Identify which cell holds the provided text, then report its [X, Y] central coordinate. 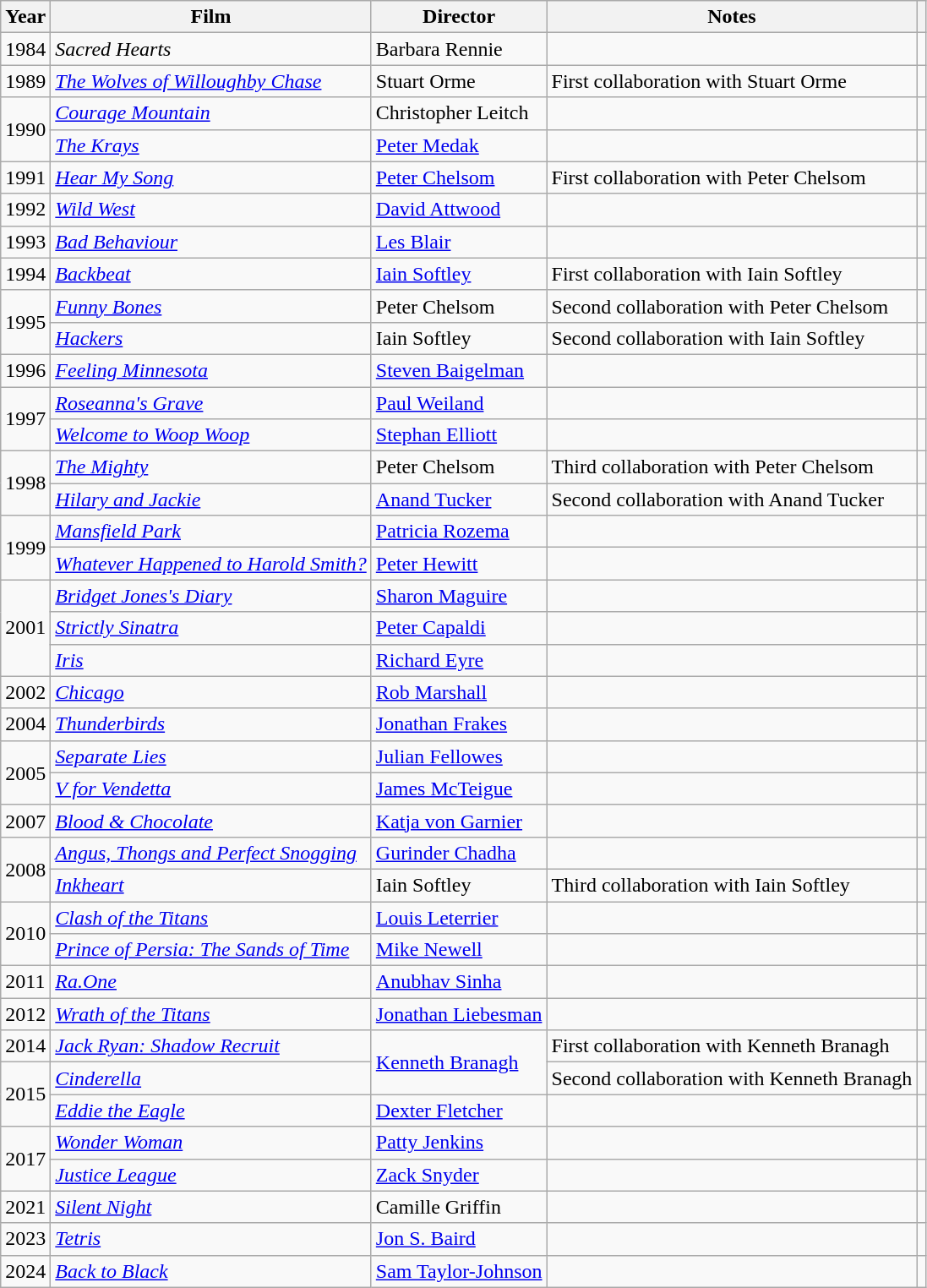
1989 [25, 81]
Third collaboration with Peter Chelsom [732, 467]
Eddie the Eagle [211, 1111]
1991 [25, 177]
Wrath of the Titans [211, 1014]
2011 [25, 982]
2008 [25, 869]
2014 [25, 1046]
Clash of the Titans [211, 917]
Rob Marshall [459, 692]
Julian Fellowes [459, 756]
1998 [25, 483]
Stephan Elliott [459, 435]
Hackers [211, 338]
Bad Behaviour [211, 242]
First collaboration with Stuart Orme [732, 81]
Anubhav Sinha [459, 982]
Inkheart [211, 885]
Strictly Sinatra [211, 628]
Patricia Rozema [459, 532]
1995 [25, 322]
2017 [25, 1159]
First collaboration with Kenneth Branagh [732, 1046]
Second collaboration with Peter Chelsom [732, 306]
Cinderella [211, 1078]
Jonathan Liebesman [459, 1014]
Christopher Leitch [459, 113]
Justice League [211, 1175]
Kenneth Branagh [459, 1062]
Second collaboration with Kenneth Branagh [732, 1078]
Jonathan Frakes [459, 724]
Steven Baigelman [459, 370]
Louis Leterrier [459, 917]
Les Blair [459, 242]
Stuart Orme [459, 81]
Separate Lies [211, 756]
Camille Griffin [459, 1207]
Wonder Woman [211, 1143]
David Attwood [459, 210]
Tetris [211, 1239]
1993 [25, 242]
Peter Hewitt [459, 564]
Jon S. Baird [459, 1239]
2021 [25, 1207]
Sacred Hearts [211, 49]
The Krays [211, 145]
Peter Medak [459, 145]
Barbara Rennie [459, 49]
Director [459, 17]
Feeling Minnesota [211, 370]
Roseanna's Grave [211, 403]
2004 [25, 724]
Year [25, 17]
Second collaboration with Iain Softley [732, 338]
Thunderbirds [211, 724]
The Wolves of Willoughby Chase [211, 81]
Wild West [211, 210]
Mansfield Park [211, 532]
2010 [25, 933]
Second collaboration with Anand Tucker [732, 499]
Courage Mountain [211, 113]
First collaboration with Peter Chelsom [732, 177]
Dexter Fletcher [459, 1111]
2002 [25, 692]
Richard Eyre [459, 660]
2015 [25, 1094]
Notes [732, 17]
Paul Weiland [459, 403]
James McTeigue [459, 789]
Chicago [211, 692]
Prince of Persia: The Sands of Time [211, 950]
Third collaboration with Iain Softley [732, 885]
The Mighty [211, 467]
Gurinder Chadha [459, 853]
Mike Newell [459, 950]
1994 [25, 274]
Bridget Jones's Diary [211, 596]
1984 [25, 49]
Sharon Maguire [459, 596]
Hilary and Jackie [211, 499]
1999 [25, 548]
2005 [25, 772]
Anand Tucker [459, 499]
Katja von Garnier [459, 821]
Jack Ryan: Shadow Recruit [211, 1046]
Blood & Chocolate [211, 821]
Hear My Song [211, 177]
2001 [25, 628]
2007 [25, 821]
Patty Jenkins [459, 1143]
Ra.One [211, 982]
2023 [25, 1239]
Angus, Thongs and Perfect Snogging [211, 853]
Back to Black [211, 1271]
Film [211, 17]
1992 [25, 210]
Silent Night [211, 1207]
1990 [25, 129]
Welcome to Woop Woop [211, 435]
V for Vendetta [211, 789]
2024 [25, 1271]
1996 [25, 370]
First collaboration with Iain Softley [732, 274]
Whatever Happened to Harold Smith? [211, 564]
Zack Snyder [459, 1175]
Funny Bones [211, 306]
Backbeat [211, 274]
2012 [25, 1014]
1997 [25, 419]
Peter Capaldi [459, 628]
Sam Taylor-Johnson [459, 1271]
Iris [211, 660]
